Determine the (x, y) coordinate at the center of the cell enclosing the given text.  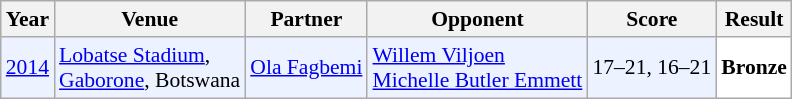
Lobatse Stadium,Gaborone, Botswana (150, 68)
Partner (306, 19)
Ola Fagbemi (306, 68)
Opponent (477, 19)
Year (28, 19)
Willem Viljoen Michelle Butler Emmett (477, 68)
2014 (28, 68)
Score (652, 19)
Result (754, 19)
Venue (150, 19)
Bronze (754, 68)
17–21, 16–21 (652, 68)
